Identify which cell holds the provided text, then report its (X, Y) central coordinate. 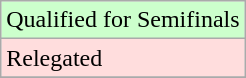
Relegated (123, 58)
Qualified for Semifinals (123, 20)
